Output the (x, y) coordinate of the center of the cell containing the given text.  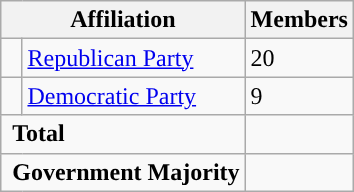
Members (299, 20)
Affiliation (123, 20)
9 (299, 96)
20 (299, 58)
Total (123, 134)
Republican Party (134, 58)
Government Majority (123, 172)
Democratic Party (134, 96)
